Output the (x, y) coordinate of the center of the cell containing the given text.  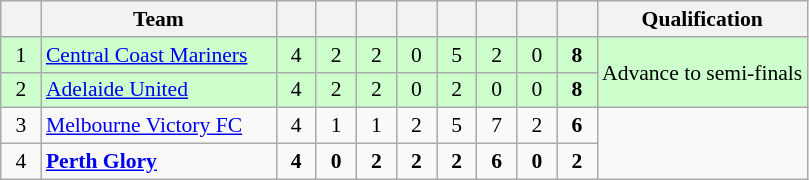
Qualification (702, 19)
Perth Glory (158, 162)
3 (21, 126)
Adelaide United (158, 90)
7 (497, 126)
Team (158, 19)
Central Coast Mariners (158, 55)
Advance to semi-finals (702, 72)
Melbourne Victory FC (158, 126)
